Return the (X, Y) coordinate for the center point of the cell that contains the specified text.  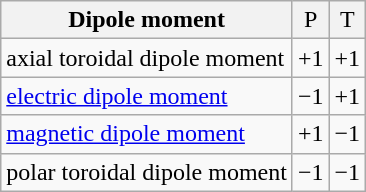
axial toroidal dipole moment (147, 58)
magnetic dipole moment (147, 134)
Dipole moment (147, 20)
P (310, 20)
electric dipole moment (147, 96)
T (348, 20)
polar toroidal dipole moment (147, 172)
